Return the [X, Y] coordinate for the center point of the cell that contains the specified text.  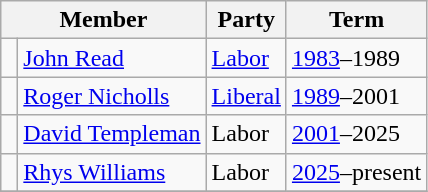
Party [246, 20]
1989–2001 [356, 96]
Rhys Williams [112, 172]
Member [104, 20]
1983–1989 [356, 58]
Liberal [246, 96]
John Read [112, 58]
Term [356, 20]
Roger Nicholls [112, 96]
2025–present [356, 172]
2001–2025 [356, 134]
David Templeman [112, 134]
